For the text-containing cell, return its midpoint in [X, Y] coordinate format. 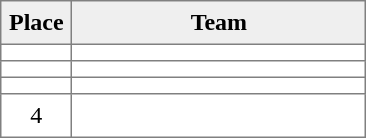
Place [36, 23]
4 [36, 116]
Team [219, 23]
